Search for the cell housing the specified text and yield its (X, Y) center coordinate. 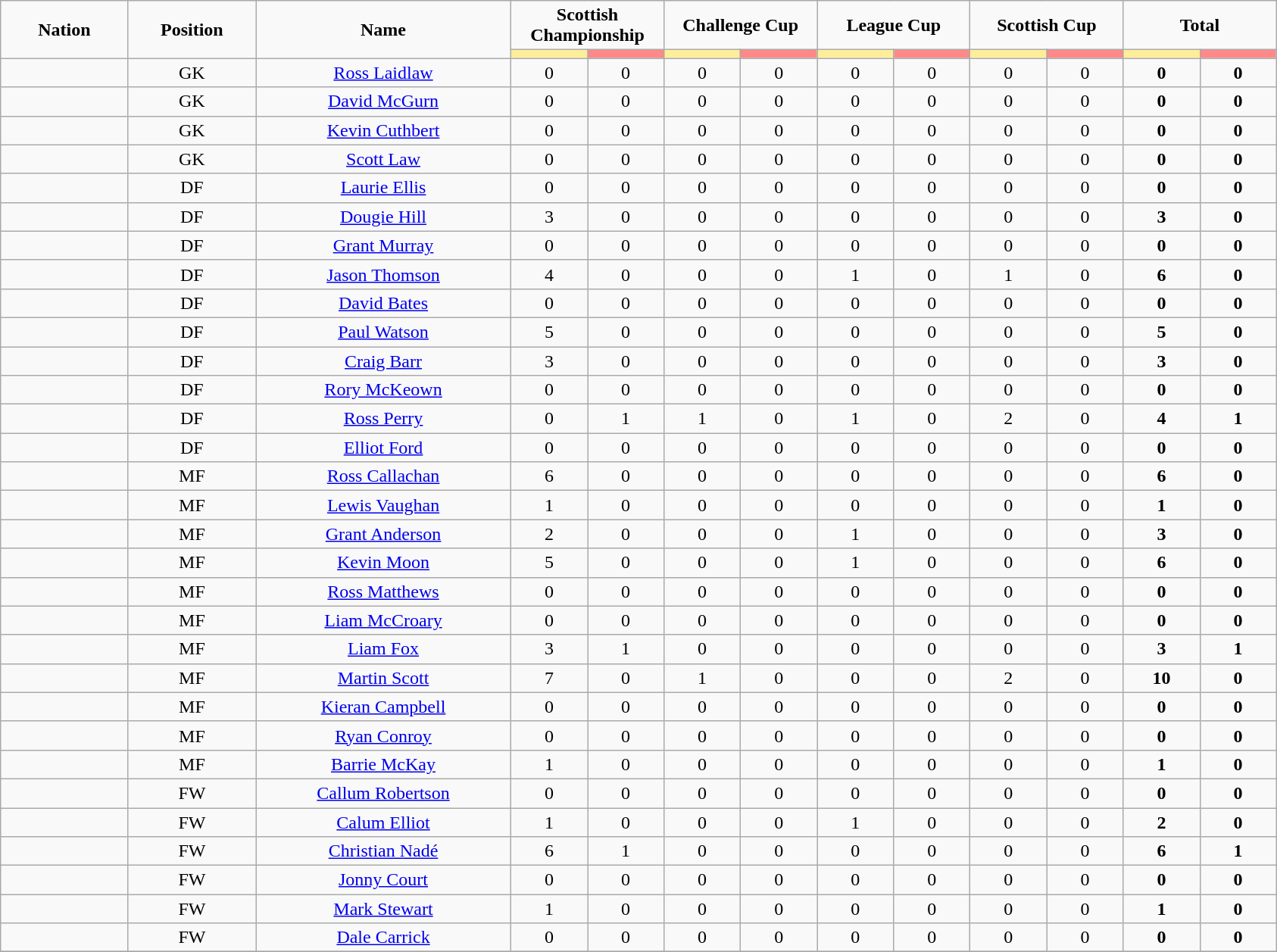
Christian Nadé (383, 851)
Jason Thomson (383, 274)
Challenge Cup (741, 26)
League Cup (894, 26)
Grant Murray (383, 245)
Rory McKeown (383, 390)
Ryan Conroy (383, 735)
Dale Carrick (383, 938)
Grant Anderson (383, 534)
Elliot Ford (383, 448)
Kevin Moon (383, 563)
Kevin Cuthbert (383, 130)
Scottish Cup (1047, 26)
David Bates (383, 303)
Ross Perry (383, 419)
Lewis Vaughan (383, 505)
Total (1200, 26)
Ross Matthews (383, 591)
Position (192, 30)
Scottish Championship (587, 26)
10 (1162, 678)
Ross Callachan (383, 476)
Scott Law (383, 159)
Dougie Hill (383, 217)
Kieran Campbell (383, 707)
7 (548, 678)
Jonny Court (383, 880)
Ross Laidlaw (383, 73)
Name (383, 30)
Mark Stewart (383, 909)
Martin Scott (383, 678)
Liam McCroary (383, 620)
Calum Elliot (383, 822)
David McGurn (383, 101)
Barrie McKay (383, 764)
Callum Robertson (383, 793)
Paul Watson (383, 332)
Laurie Ellis (383, 188)
Nation (64, 30)
Liam Fox (383, 649)
Craig Barr (383, 361)
